From the cell containing the given text, extract its center point as [X, Y] coordinate. 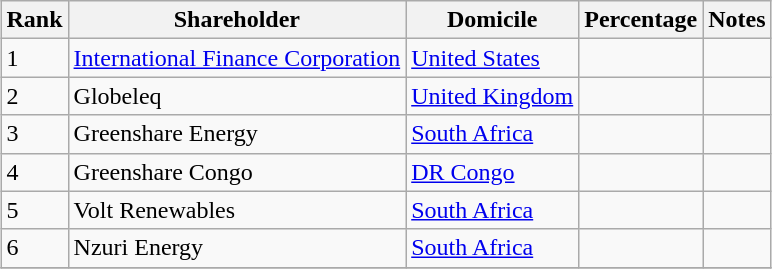
Globeleq [237, 96]
Domicile [492, 20]
Rank [34, 20]
4 [34, 172]
United Kingdom [492, 96]
6 [34, 248]
Greenshare Congo [237, 172]
Shareholder [237, 20]
Notes [737, 20]
Nzuri Energy [237, 248]
5 [34, 210]
DR Congo [492, 172]
2 [34, 96]
Greenshare Energy [237, 134]
Volt Renewables [237, 210]
Percentage [641, 20]
1 [34, 58]
3 [34, 134]
International Finance Corporation [237, 58]
United States [492, 58]
